Output the (X, Y) coordinate of the center of the cell containing the given text.  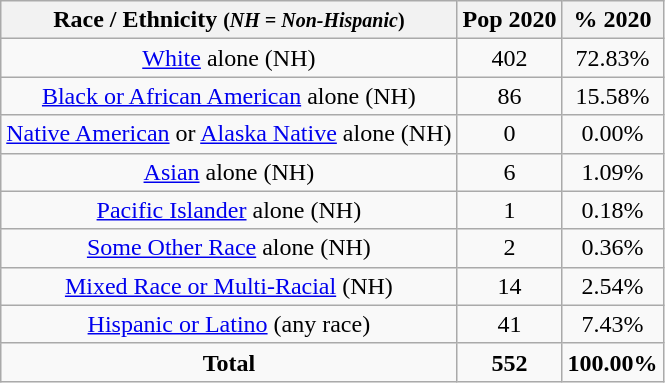
Total (229, 362)
100.00% (612, 362)
Pacific Islander alone (NH) (229, 210)
% 2020 (612, 20)
1.09% (612, 172)
0.36% (612, 248)
Some Other Race alone (NH) (229, 248)
41 (510, 324)
552 (510, 362)
0.00% (612, 134)
1 (510, 210)
7.43% (612, 324)
0.18% (612, 210)
2 (510, 248)
402 (510, 58)
15.58% (612, 96)
Race / Ethnicity (NH = Non-Hispanic) (229, 20)
14 (510, 286)
Hispanic or Latino (any race) (229, 324)
72.83% (612, 58)
86 (510, 96)
2.54% (612, 286)
0 (510, 134)
Pop 2020 (510, 20)
6 (510, 172)
Black or African American alone (NH) (229, 96)
Asian alone (NH) (229, 172)
Mixed Race or Multi-Racial (NH) (229, 286)
White alone (NH) (229, 58)
Native American or Alaska Native alone (NH) (229, 134)
